Capture the cell that displays the provided text and extract its [x, y] central coordinate. 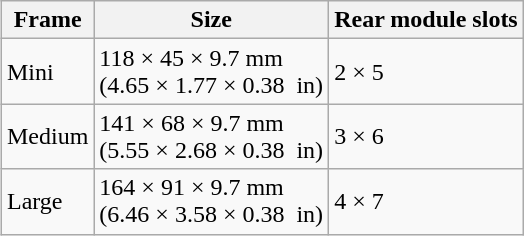
Size [212, 20]
Frame [47, 20]
164 × 91 × 9.7 mm(6.46 × 3.58 × 0.38 in) [212, 202]
Large [47, 202]
Mini [47, 72]
118 × 45 × 9.7 mm(4.65 × 1.77 × 0.38 in) [212, 72]
3 × 6 [426, 136]
Rear module slots [426, 20]
141 × 68 × 9.7 mm(5.55 × 2.68 × 0.38 in) [212, 136]
Medium [47, 136]
4 × 7 [426, 202]
2 × 5 [426, 72]
